Find where the given text appears and provide that cell's center as [x, y] coordinate. 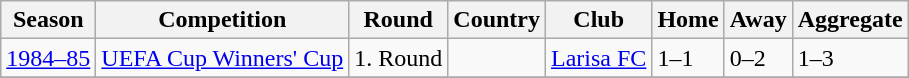
1–3 [850, 58]
1984–85 [48, 58]
Competition [222, 20]
Home [688, 20]
1. Round [398, 58]
Aggregate [850, 20]
Round [398, 20]
UEFA Cup Winners' Cup [222, 58]
Season [48, 20]
0–2 [758, 58]
Club [599, 20]
Away [758, 20]
Country [497, 20]
1–1 [688, 58]
Larisa FC [599, 58]
